Detect which cell encompasses the target text, then output its (x, y) center coordinate. 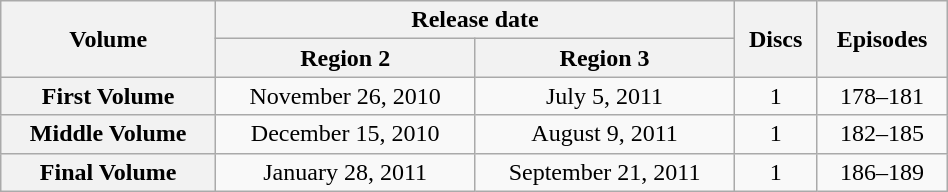
Episodes (882, 39)
186–189 (882, 172)
178–181 (882, 96)
August 9, 2011 (605, 134)
July 5, 2011 (605, 96)
Region 3 (605, 58)
First Volume (108, 96)
September 21, 2011 (605, 172)
182–185 (882, 134)
Region 2 (346, 58)
Discs (775, 39)
Final Volume (108, 172)
Middle Volume (108, 134)
January 28, 2011 (346, 172)
Volume (108, 39)
December 15, 2010 (346, 134)
November 26, 2010 (346, 96)
Release date (476, 20)
